Search for the cell housing the specified text and yield its [x, y] center coordinate. 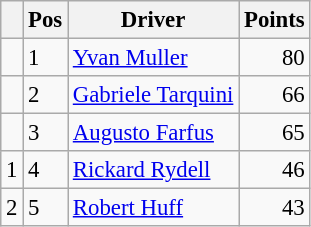
Driver [154, 20]
66 [274, 95]
Rickard Rydell [154, 170]
Pos [46, 20]
Yvan Muller [154, 58]
Augusto Farfus [154, 133]
Robert Huff [154, 208]
46 [274, 170]
80 [274, 58]
43 [274, 208]
3 [46, 133]
4 [46, 170]
Points [274, 20]
5 [46, 208]
Gabriele Tarquini [154, 95]
65 [274, 133]
